For the text-containing cell, return its midpoint in [x, y] coordinate format. 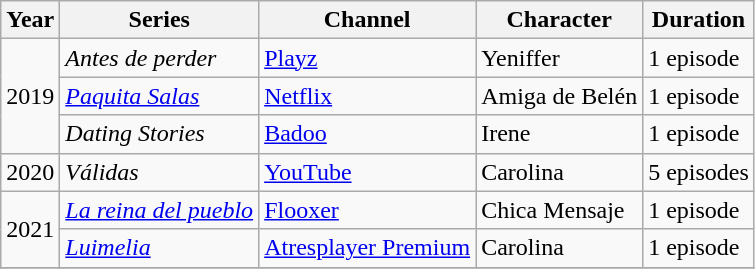
Series [160, 20]
Netflix [368, 96]
5 episodes [699, 172]
Atresplayer Premium [368, 248]
Irene [560, 134]
Playz [368, 58]
YouTube [368, 172]
Badoo [368, 134]
Channel [368, 20]
Duration [699, 20]
2021 [30, 229]
Antes de perder [160, 58]
Dating Stories [160, 134]
Flooxer [368, 210]
Yeniffer [560, 58]
Character [560, 20]
Válidas [160, 172]
Paquita Salas [160, 96]
Year [30, 20]
La reina del pueblo [160, 210]
Chica Mensaje [560, 210]
Amiga de Belén [560, 96]
2019 [30, 96]
2020 [30, 172]
Luimelia [160, 248]
